Locate the cell with the specified text and output its (X, Y) center coordinate. 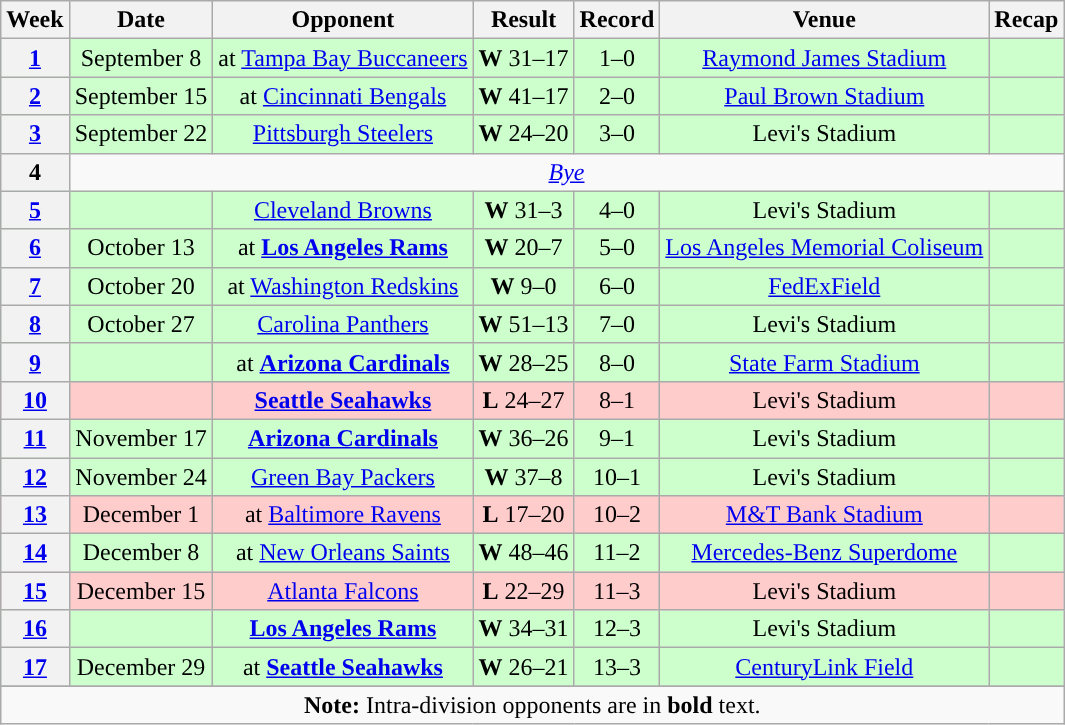
December 15 (141, 591)
9–1 (617, 438)
12–3 (617, 629)
September 15 (141, 96)
December 8 (141, 553)
Record (617, 20)
September 22 (141, 134)
1 (35, 58)
October 27 (141, 324)
Green Bay Packers (343, 477)
Arizona Cardinals (343, 438)
Bye (566, 172)
October 20 (141, 286)
W 51–13 (524, 324)
12 (35, 477)
W 24–20 (524, 134)
W 31–17 (524, 58)
10 (35, 400)
Note: Intra-division opponents are in bold text. (532, 705)
at Cincinnati Bengals (343, 96)
W 37–8 (524, 477)
at Baltimore Ravens (343, 515)
CenturyLink Field (824, 667)
Date (141, 20)
11–2 (617, 553)
September 8 (141, 58)
Pittsburgh Steelers (343, 134)
November 17 (141, 438)
Recap (1026, 20)
11 (35, 438)
Los Angeles Rams (343, 629)
Week (35, 20)
10–1 (617, 477)
5–0 (617, 248)
W 28–25 (524, 362)
FedExField (824, 286)
15 (35, 591)
at Los Angeles Rams (343, 248)
Carolina Panthers (343, 324)
at Arizona Cardinals (343, 362)
L 22–29 (524, 591)
11–3 (617, 591)
at Tampa Bay Buccaneers (343, 58)
Venue (824, 20)
10–2 (617, 515)
3 (35, 134)
3–0 (617, 134)
Result (524, 20)
17 (35, 667)
9 (35, 362)
L 24–27 (524, 400)
at Seattle Seahawks (343, 667)
4 (35, 172)
4–0 (617, 210)
5 (35, 210)
W 20–7 (524, 248)
14 (35, 553)
L 17–20 (524, 515)
State Farm Stadium (824, 362)
7–0 (617, 324)
W 41–17 (524, 96)
Raymond James Stadium (824, 58)
6 (35, 248)
W 34–31 (524, 629)
W 9–0 (524, 286)
7 (35, 286)
December 1 (141, 515)
December 29 (141, 667)
October 13 (141, 248)
W 48–46 (524, 553)
at Washington Redskins (343, 286)
Seattle Seahawks (343, 400)
8–0 (617, 362)
Los Angeles Memorial Coliseum (824, 248)
Opponent (343, 20)
8–1 (617, 400)
13 (35, 515)
November 24 (141, 477)
Paul Brown Stadium (824, 96)
W 26–21 (524, 667)
6–0 (617, 286)
W 31–3 (524, 210)
M&T Bank Stadium (824, 515)
Atlanta Falcons (343, 591)
2–0 (617, 96)
Cleveland Browns (343, 210)
13–3 (617, 667)
1–0 (617, 58)
8 (35, 324)
Mercedes-Benz Superdome (824, 553)
2 (35, 96)
at New Orleans Saints (343, 553)
16 (35, 629)
W 36–26 (524, 438)
